Return (x, y) of the center of cell containing provided text 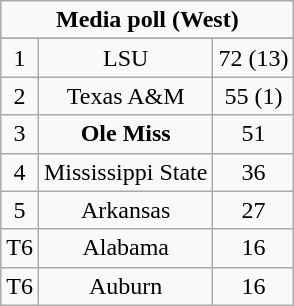
Arkansas (125, 210)
36 (254, 172)
Ole Miss (125, 134)
5 (20, 210)
Media poll (West) (148, 20)
3 (20, 134)
72 (13) (254, 58)
Texas A&M (125, 96)
1 (20, 58)
27 (254, 210)
4 (20, 172)
Auburn (125, 286)
55 (1) (254, 96)
51 (254, 134)
Mississippi State (125, 172)
LSU (125, 58)
Alabama (125, 248)
2 (20, 96)
